Pinpoint the cell where the given text exists, returning its (x, y) midpoint coordinate. 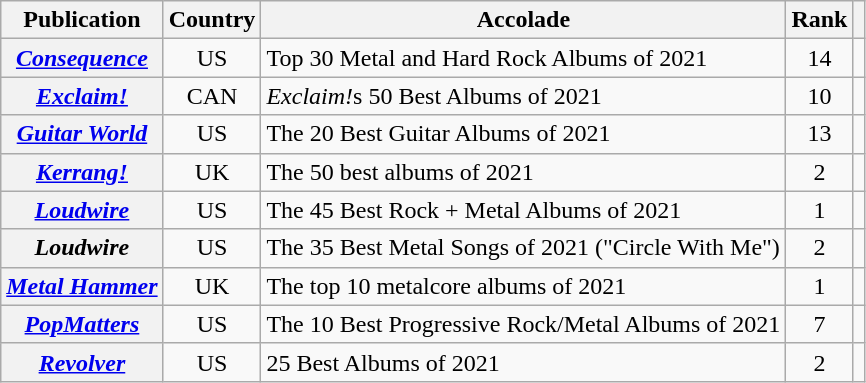
Consequence (82, 58)
Revolver (82, 362)
CAN (212, 96)
The 20 Best Guitar Albums of 2021 (524, 134)
13 (820, 134)
7 (820, 324)
The top 10 metalcore albums of 2021 (524, 286)
25 Best Albums of 2021 (524, 362)
Publication (82, 20)
14 (820, 58)
Exclaim!s 50 Best Albums of 2021 (524, 96)
Rank (820, 20)
The 35 Best Metal Songs of 2021 ("Circle With Me") (524, 248)
Guitar World (82, 134)
Accolade (524, 20)
The 10 Best Progressive Rock/Metal Albums of 2021 (524, 324)
Kerrang! (82, 172)
Top 30 Metal and Hard Rock Albums of 2021 (524, 58)
10 (820, 96)
The 50 best albums of 2021 (524, 172)
Exclaim! (82, 96)
PopMatters (82, 324)
Metal Hammer (82, 286)
The 45 Best Rock + Metal Albums of 2021 (524, 210)
Country (212, 20)
